Return the [X, Y] coordinate for the center point of the cell that contains the specified text.  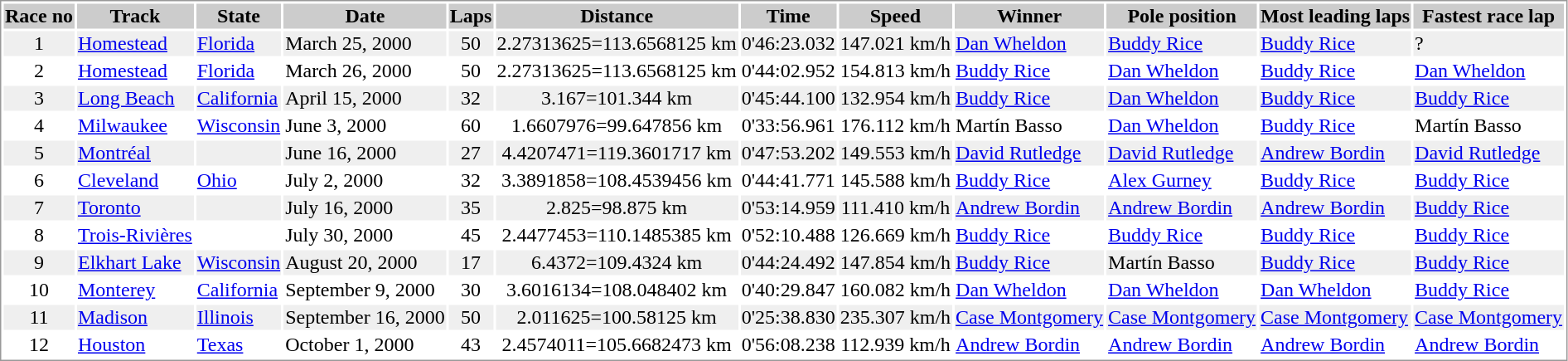
0'53:14.959 [788, 208]
Laps [471, 16]
6.4372=109.4324 km [617, 263]
Alex Gurney [1182, 180]
0'44:24.492 [788, 263]
2.825=98.875 km [617, 208]
Trois-Rivières [134, 235]
9 [38, 263]
3.6016134=108.048402 km [617, 290]
3.3891858=108.4539456 km [617, 180]
0'33:56.961 [788, 125]
Illinois [239, 318]
132.954 km/h [895, 99]
2 [38, 71]
0'45:44.100 [788, 99]
2.4477453=110.1485385 km [617, 235]
10 [38, 290]
3 [38, 99]
Madison [134, 318]
0'40:29.847 [788, 290]
Monterey [134, 290]
0'56:08.238 [788, 344]
0'47:53.202 [788, 154]
43 [471, 344]
0'52:10.488 [788, 235]
112.939 km/h [895, 344]
Most leading laps [1336, 16]
4 [38, 125]
8 [38, 235]
160.082 km/h [895, 290]
2.011625=100.58125 km [617, 318]
September 9, 2000 [365, 290]
Houston [134, 344]
17 [471, 263]
Time [788, 16]
July 2, 2000 [365, 180]
March 25, 2000 [365, 44]
March 26, 2000 [365, 71]
111.410 km/h [895, 208]
2.4574011=105.6682473 km [617, 344]
147.854 km/h [895, 263]
126.669 km/h [895, 235]
Speed [895, 16]
147.021 km/h [895, 44]
June 16, 2000 [365, 154]
0'25:38.830 [788, 318]
Date [365, 16]
176.112 km/h [895, 125]
3.167=101.344 km [617, 99]
0'46:23.032 [788, 44]
Winner [1029, 16]
June 3, 2000 [365, 125]
4.4207471=119.3601717 km [617, 154]
27 [471, 154]
11 [38, 318]
6 [38, 180]
State [239, 16]
0'44:41.771 [788, 180]
Long Beach [134, 99]
Cleveland [134, 180]
Milwaukee [134, 125]
235.307 km/h [895, 318]
Track [134, 16]
Toronto [134, 208]
Montréal [134, 154]
30 [471, 290]
1.6607976=99.647856 km [617, 125]
7 [38, 208]
Ohio [239, 180]
45 [471, 235]
149.553 km/h [895, 154]
Race no [38, 16]
154.813 km/h [895, 71]
? [1488, 44]
0'44:02.952 [788, 71]
1 [38, 44]
Elkhart Lake [134, 263]
Distance [617, 16]
July 16, 2000 [365, 208]
Pole position [1182, 16]
October 1, 2000 [365, 344]
July 30, 2000 [365, 235]
5 [38, 154]
April 15, 2000 [365, 99]
September 16, 2000 [365, 318]
Fastest race lap [1488, 16]
August 20, 2000 [365, 263]
145.588 km/h [895, 180]
Texas [239, 344]
60 [471, 125]
12 [38, 344]
35 [471, 208]
